Determine the [X, Y] coordinate at the center of the cell enclosing the given text.  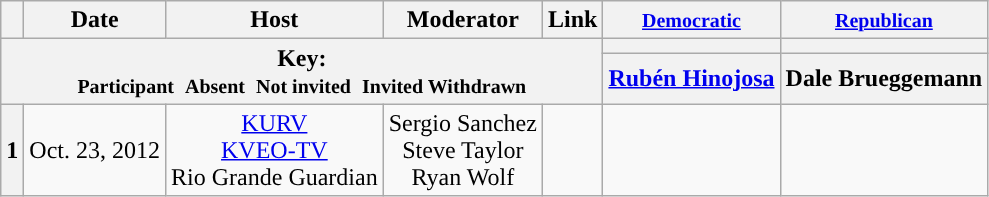
Link [572, 20]
Host [275, 20]
KURVKVEO-TVRio Grande Guardian [275, 150]
1 [12, 150]
Republican [884, 20]
Date [95, 20]
Moderator [462, 20]
Dale Brueggemann [884, 78]
Key: Participant Absent Not invited Invited Withdrawn [302, 72]
Democratic [692, 20]
Sergio SanchezSteve TaylorRyan Wolf [462, 150]
Rubén Hinojosa [692, 78]
Oct. 23, 2012 [95, 150]
